Identify which cell holds the provided text, then report its [X, Y] central coordinate. 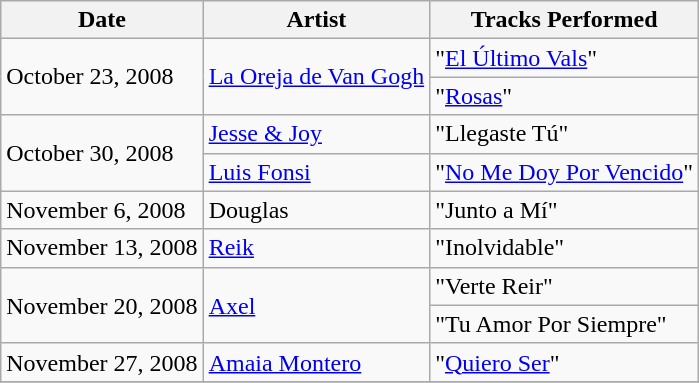
"Llegaste Tú" [564, 134]
Amaia Montero [316, 362]
"Rosas" [564, 96]
Jesse & Joy [316, 134]
Luis Fonsi [316, 172]
"Junto a Mí" [564, 210]
La Oreja de Van Gogh [316, 77]
"No Me Doy Por Vencido" [564, 172]
"Quiero Ser" [564, 362]
November 20, 2008 [102, 305]
October 23, 2008 [102, 77]
November 13, 2008 [102, 248]
Axel [316, 305]
November 6, 2008 [102, 210]
October 30, 2008 [102, 153]
November 27, 2008 [102, 362]
Artist [316, 20]
Tracks Performed [564, 20]
Date [102, 20]
Reik [316, 248]
"Verte Reir" [564, 286]
"El Último Vals" [564, 58]
Douglas [316, 210]
"Inolvidable" [564, 248]
"Tu Amor Por Siempre" [564, 324]
